For the text-containing cell, return its midpoint in [X, Y] coordinate format. 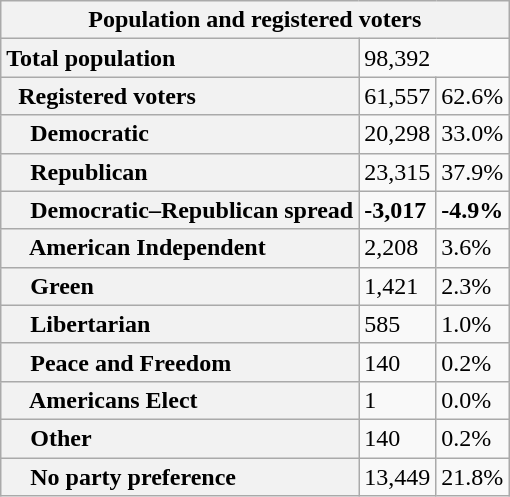
2,208 [398, 248]
61,557 [398, 96]
1.0% [472, 324]
1 [398, 400]
-3,017 [398, 210]
23,315 [398, 172]
585 [398, 324]
3.6% [472, 248]
98,392 [434, 58]
21.8% [472, 477]
1,421 [398, 286]
Libertarian [180, 324]
Peace and Freedom [180, 362]
37.9% [472, 172]
Registered voters [180, 96]
Republican [180, 172]
0.0% [472, 400]
Green [180, 286]
Other [180, 438]
No party preference [180, 477]
Democratic–Republican spread [180, 210]
Democratic [180, 134]
13,449 [398, 477]
33.0% [472, 134]
Population and registered voters [255, 20]
-4.9% [472, 210]
Total population [180, 58]
62.6% [472, 96]
20,298 [398, 134]
Americans Elect [180, 400]
American Independent [180, 248]
2.3% [472, 286]
